Determine the [X, Y] coordinate at the center of the cell enclosing the given text.  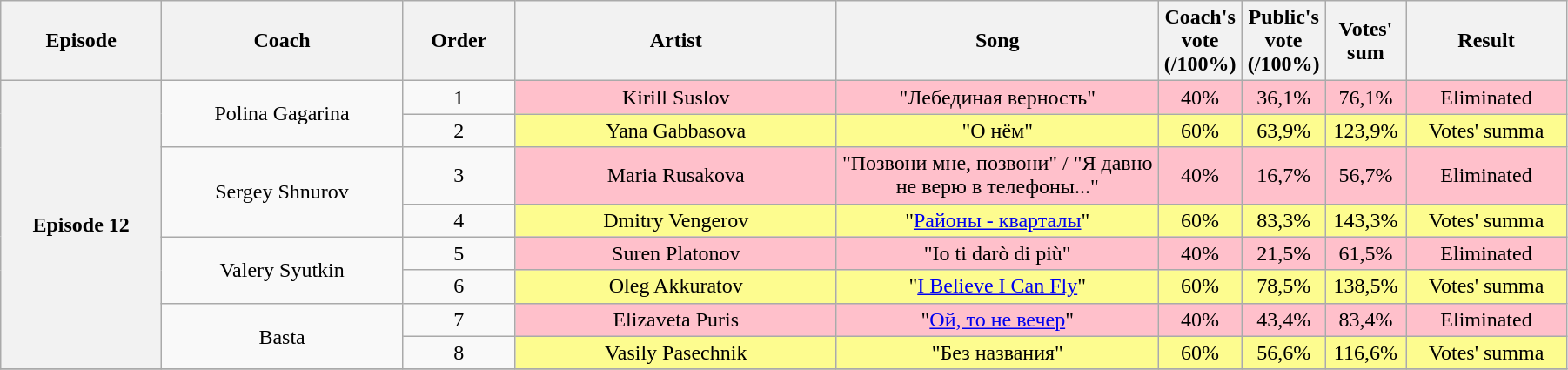
Coach's vote (/100%) [1200, 41]
Yana Gabbasova [676, 131]
4 [459, 220]
7 [459, 320]
Elizaveta Puris [676, 320]
Sergey Shnurov [282, 192]
6 [459, 286]
Order [459, 41]
83,3% [1283, 220]
Kirill Suslov [676, 98]
56,7% [1365, 176]
43,4% [1283, 320]
Vasily Pasechnik [676, 353]
2 [459, 131]
"О нём" [997, 131]
138,5% [1365, 286]
76,1% [1365, 98]
Valery Syutkin [282, 270]
116,6% [1365, 353]
"Io ti darò di più" [997, 253]
Dmitry Vengerov [676, 220]
"Лебединая верность" [997, 98]
Votes' sum [1365, 41]
Artist [676, 41]
83,4% [1365, 320]
21,5% [1283, 253]
Episode 12 [82, 225]
"I Believe I Can Fly" [997, 286]
"Без названия" [997, 353]
Oleg Akkuratov [676, 286]
56,6% [1283, 353]
"Позвони мне, позвони" / "Я давно не верю в телефоны..." [997, 176]
Result [1486, 41]
Suren Platonov [676, 253]
61,5% [1365, 253]
8 [459, 353]
78,5% [1283, 286]
Song [997, 41]
123,9% [1365, 131]
Basta [282, 336]
Coach [282, 41]
143,3% [1365, 220]
Episode [82, 41]
Maria Rusakova [676, 176]
Public's vote (/100%) [1283, 41]
"Ой, то не вечер" [997, 320]
Polina Gagarina [282, 114]
3 [459, 176]
5 [459, 253]
36,1% [1283, 98]
16,7% [1283, 176]
63,9% [1283, 131]
1 [459, 98]
"Районы - кварталы" [997, 220]
